Identify which cell holds the provided text, then report its (x, y) central coordinate. 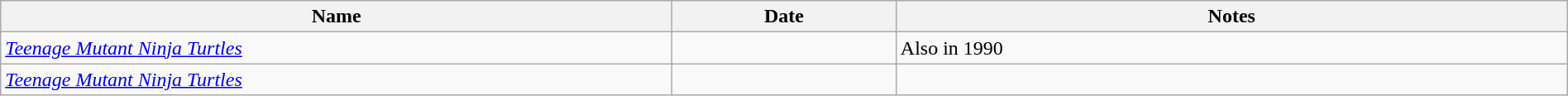
Name (337, 17)
Notes (1231, 17)
Date (784, 17)
Also in 1990 (1231, 48)
